From the cell containing the given text, extract its center point as [x, y] coordinate. 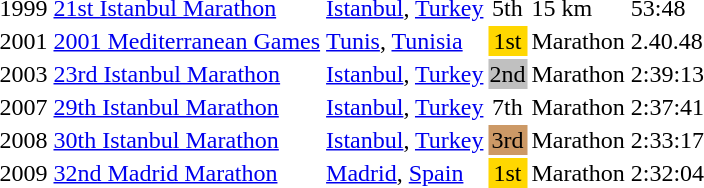
3rd [508, 140]
2nd [508, 74]
Tunis, Tunisia [405, 41]
29th Istanbul Marathon [187, 107]
7th [508, 107]
2001 Mediterranean Games [187, 41]
Madrid, Spain [405, 173]
30th Istanbul Marathon [187, 140]
32nd Madrid Marathon [187, 173]
23rd Istanbul Marathon [187, 74]
